Return [X, Y] of the center of cell containing provided text 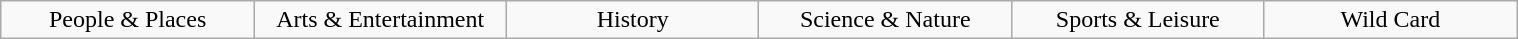
Sports & Leisure [1138, 20]
People & Places [128, 20]
Science & Nature [886, 20]
Arts & Entertainment [380, 20]
Wild Card [1390, 20]
History [632, 20]
